From the cell containing the given text, extract its center point as [x, y] coordinate. 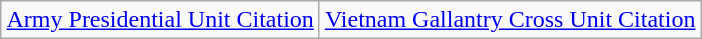
Army Presidential Unit Citation [160, 20]
Vietnam Gallantry Cross Unit Citation [510, 20]
